Return [x, y] of the center of cell containing provided text 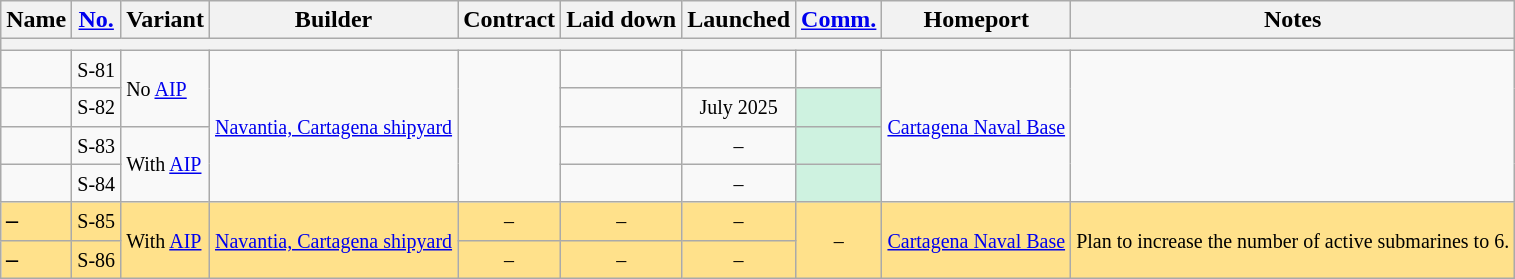
Notes [1293, 20]
Laid down [622, 20]
Name [36, 20]
S-85 [96, 221]
Builder [333, 20]
S-83 [96, 145]
Launched [739, 20]
Variant [166, 20]
Homeport [976, 20]
No. [96, 20]
S-82 [96, 107]
No AIP [166, 88]
July 2025 [739, 107]
S-86 [96, 259]
Contract [510, 20]
Plan to increase the number of active submarines to 6. [1293, 240]
Comm. [839, 20]
S-81 [96, 69]
S-84 [96, 183]
